Provide the [x, y] coordinate of the cell's center where the given text is located.  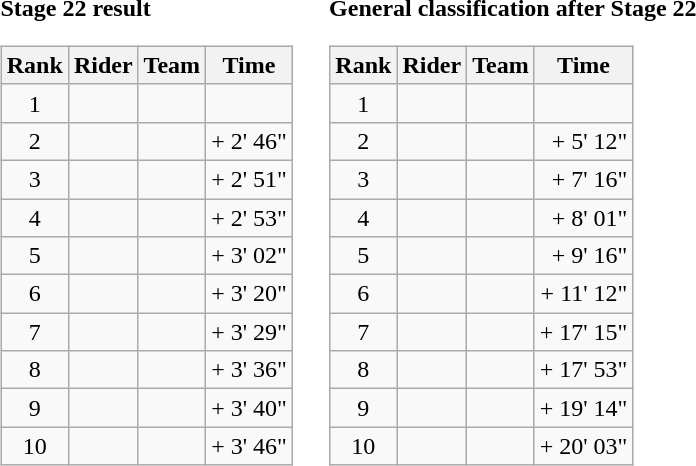
+ 3' 02" [250, 256]
+ 11' 12" [584, 294]
+ 5' 12" [584, 141]
+ 2' 51" [250, 179]
+ 20' 03" [584, 446]
+ 2' 46" [250, 141]
+ 3' 46" [250, 446]
+ 7' 16" [584, 179]
+ 9' 16" [584, 256]
+ 17' 15" [584, 332]
+ 2' 53" [250, 217]
+ 3' 29" [250, 332]
+ 3' 40" [250, 408]
+ 17' 53" [584, 370]
+ 19' 14" [584, 408]
+ 8' 01" [584, 217]
+ 3' 20" [250, 294]
+ 3' 36" [250, 370]
